Output the [x, y] coordinate of the center of the cell containing the given text.  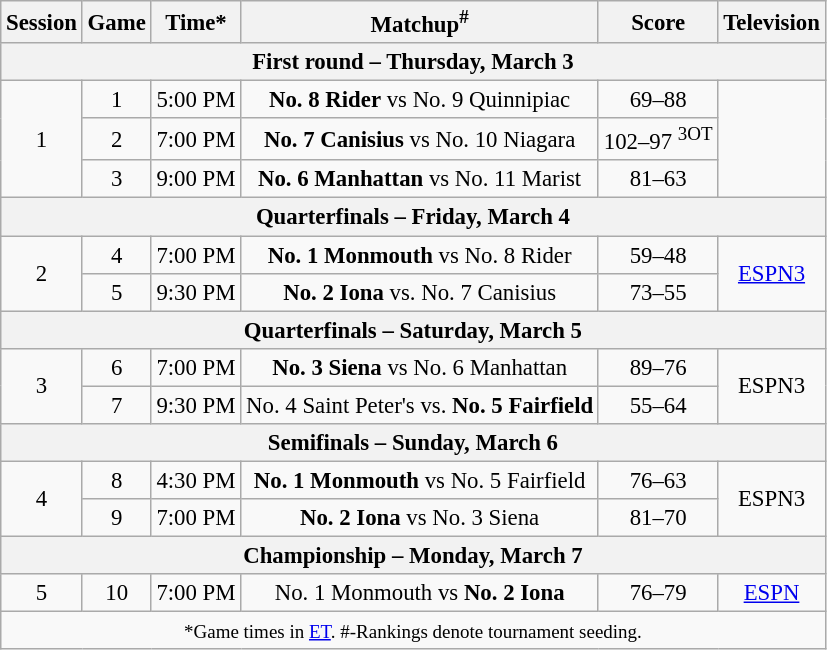
10 [116, 593]
Session [42, 22]
73–55 [658, 292]
No. 1 Monmouth vs No. 8 Rider [420, 255]
55–64 [658, 405]
7 [116, 405]
5:00 PM [196, 100]
*Game times in ET. #-Rankings denote tournament seeding. [413, 631]
102–97 3OT [658, 139]
59–48 [658, 255]
ESPN [772, 593]
Score [658, 22]
Game [116, 22]
No. 1 Monmouth vs No. 2 Iona [420, 593]
Quarterfinals – Friday, March 4 [413, 217]
No. 6 Manhattan vs No. 11 Marist [420, 179]
No. 2 Iona vs No. 3 Siena [420, 518]
89–76 [658, 367]
81–63 [658, 179]
76–63 [658, 480]
No. 2 Iona vs. No. 7 Canisius [420, 292]
4:30 PM [196, 480]
No. 3 Siena vs No. 6 Manhattan [420, 367]
8 [116, 480]
9:00 PM [196, 179]
No. 7 Canisius vs No. 10 Niagara [420, 139]
9 [116, 518]
6 [116, 367]
76–79 [658, 593]
Time* [196, 22]
First round – Thursday, March 3 [413, 62]
Matchup# [420, 22]
Television [772, 22]
No. 4 Saint Peter's vs. No. 5 Fairfield [420, 405]
Semifinals – Sunday, March 6 [413, 443]
No. 8 Rider vs No. 9 Quinnipiac [420, 100]
Quarterfinals – Saturday, March 5 [413, 330]
69–88 [658, 100]
Championship – Monday, March 7 [413, 555]
No. 1 Monmouth vs No. 5 Fairfield [420, 480]
81–70 [658, 518]
